Determine the [X, Y] coordinate at the center of the cell enclosing the given text.  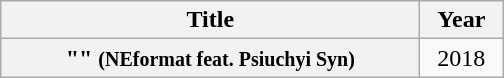
2018 [462, 58]
Year [462, 20]
"" (NEformat feat. Psiuchyi Syn) [210, 58]
Title [210, 20]
